Output the (X, Y) coordinate of the center of the cell containing the given text.  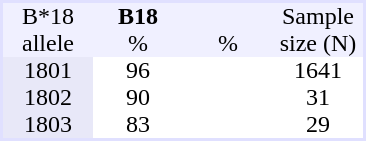
83 (138, 124)
1803 (48, 124)
1801 (48, 70)
96 (138, 70)
Sample (318, 16)
allele (48, 44)
size (N) (318, 44)
31 (318, 98)
90 (138, 98)
29 (318, 124)
B18 (138, 16)
1802 (48, 98)
1641 (318, 70)
B*18 (48, 16)
